Locate the cell with the specified text and output its [x, y] center coordinate. 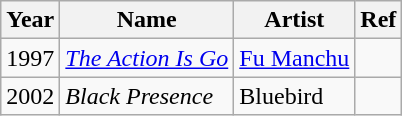
Bluebird [294, 96]
Ref [378, 20]
Year [30, 20]
2002 [30, 96]
Fu Manchu [294, 58]
Black Presence [147, 96]
Artist [294, 20]
1997 [30, 58]
Name [147, 20]
The Action Is Go [147, 58]
